Search for the cell housing the specified text and yield its [X, Y] center coordinate. 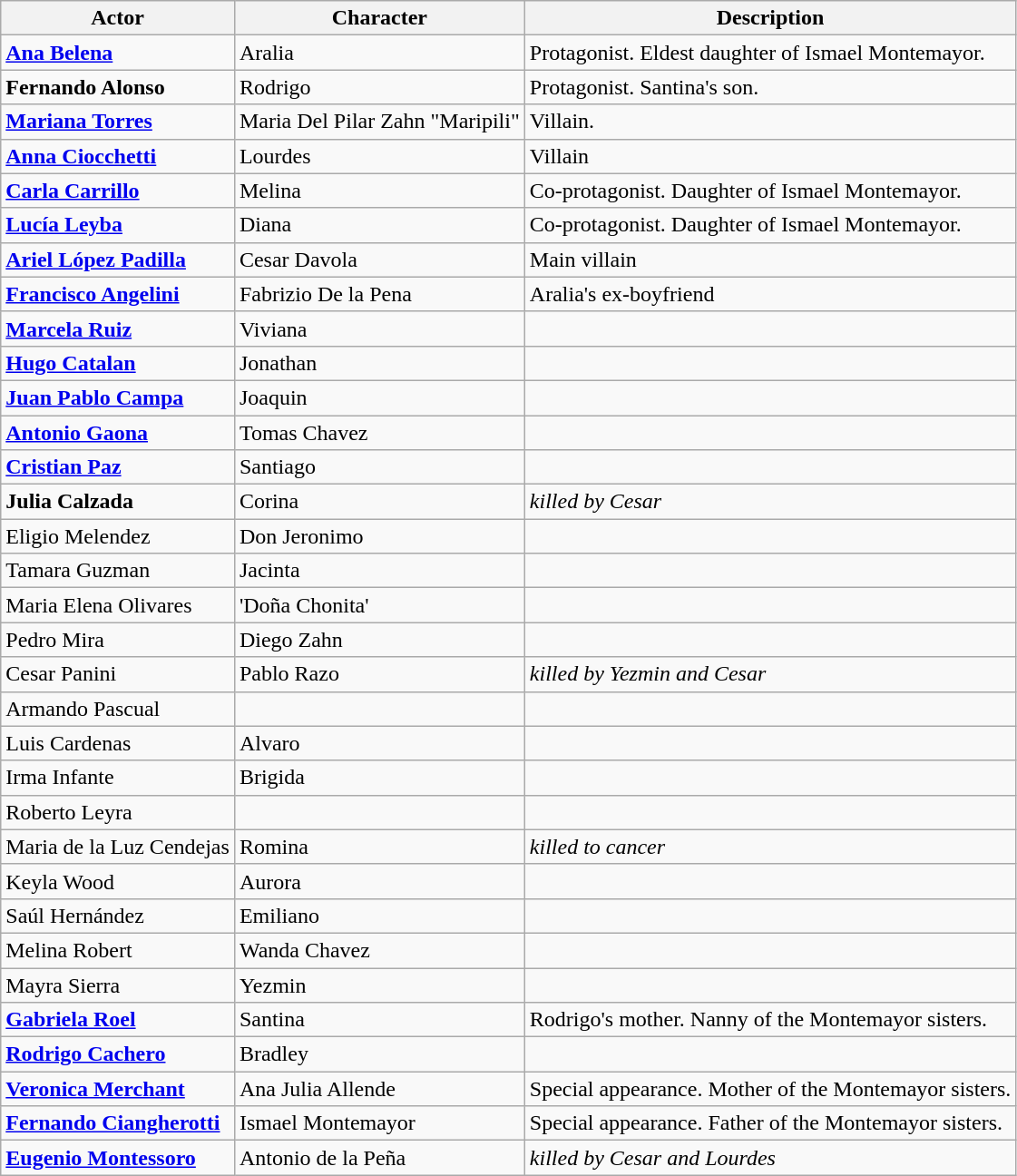
Jonathan [379, 363]
Cesar Davola [379, 260]
Diego Zahn [379, 640]
Fernando Ciangherotti [118, 1123]
Armando Pascual [118, 709]
Actor [118, 18]
Emiliano [379, 916]
Anna Ciocchetti [118, 156]
Marcela Ruiz [118, 328]
Diana [379, 225]
Tomas Chavez [379, 433]
Juan Pablo Campa [118, 397]
Cesar Panini [118, 674]
killed to cancer [770, 847]
Carla Carrillo [118, 191]
Villain [770, 156]
Brigida [379, 778]
Eligio Melendez [118, 536]
Wanda Chavez [379, 950]
Joaquin [379, 397]
Pedro Mira [118, 640]
Don Jeronimo [379, 536]
Ana Belena [118, 53]
Jacinta [379, 571]
Maria de la Luz Cendejas [118, 847]
Tamara Guzman [118, 571]
Character [379, 18]
Francisco Angelini [118, 294]
Description [770, 18]
Eugenio Montessoro [118, 1158]
Santiago [379, 467]
Villain. [770, 122]
Roberto Leyra [118, 812]
Antonio Gaona [118, 433]
killed by Cesar [770, 502]
Julia Calzada [118, 502]
Romina [379, 847]
Special appearance. Mother of the Montemayor sisters. [770, 1089]
Fernando Alonso [118, 87]
Special appearance. Father of the Montemayor sisters. [770, 1123]
Mariana Torres [118, 122]
Maria Elena Olivares [118, 605]
Aralia's ex-boyfriend [770, 294]
Protagonist. Eldest daughter of Ismael Montemayor. [770, 53]
Main villain [770, 260]
Pablo Razo [379, 674]
Luis Cardenas [118, 743]
Rodrigo [379, 87]
Gabriela Roel [118, 1020]
killed by Cesar and Lourdes [770, 1158]
Rodrigo Cachero [118, 1054]
Protagonist. Santina's son. [770, 87]
Ismael Montemayor [379, 1123]
Saúl Hernández [118, 916]
killed by Yezmin and Cesar [770, 674]
Melina [379, 191]
Alvaro [379, 743]
Yezmin [379, 985]
Cristian Paz [118, 467]
Lucía Leyba [118, 225]
Melina Robert [118, 950]
Rodrigo's mother. Nanny of the Montemayor sisters. [770, 1020]
Viviana [379, 328]
Ana Julia Allende [379, 1089]
Bradley [379, 1054]
Ariel López Padilla [118, 260]
Hugo Catalan [118, 363]
Irma Infante [118, 778]
Maria Del Pilar Zahn "Maripili" [379, 122]
Antonio de la Peña [379, 1158]
Mayra Sierra [118, 985]
'Doña Chonita' [379, 605]
Fabrizio De la Pena [379, 294]
Keyla Wood [118, 881]
Aralia [379, 53]
Corina [379, 502]
Lourdes [379, 156]
Aurora [379, 881]
Veronica Merchant [118, 1089]
Santina [379, 1020]
